Extract the [X, Y] coordinate from the center of the cell holding the provided text.  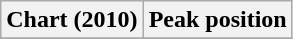
Peak position [218, 20]
Chart (2010) [72, 20]
